Identify which cell holds the provided text, then report its (x, y) central coordinate. 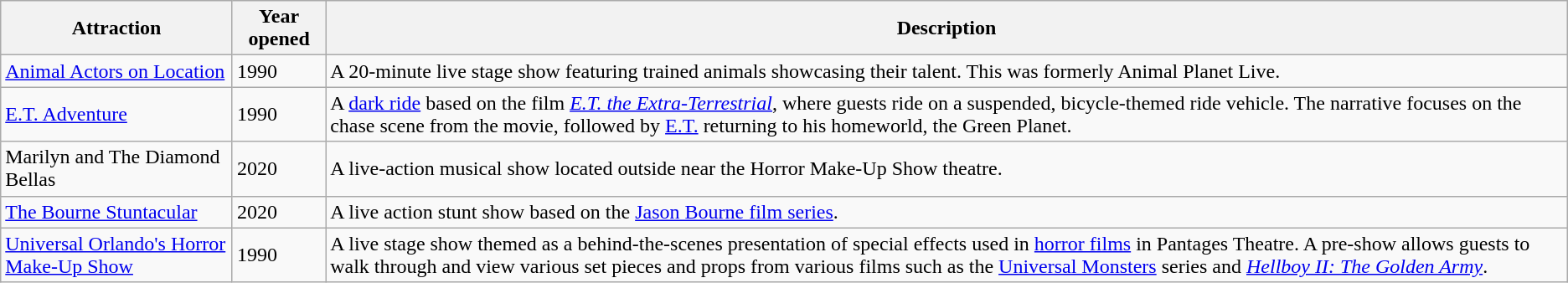
A live action stunt show based on the Jason Bourne film series. (946, 212)
Year opened (278, 28)
Universal Orlando's Horror Make-Up Show (117, 255)
Marilyn and The Diamond Bellas (117, 169)
A 20-minute live stage show featuring trained animals showcasing their talent. This was formerly Animal Planet Live. (946, 71)
Description (946, 28)
A live-action musical show located outside near the Horror Make-Up Show theatre. (946, 169)
Animal Actors on Location (117, 71)
Attraction (117, 28)
E.T. Adventure (117, 114)
The Bourne Stuntacular (117, 212)
